Return [x, y] of the center of cell containing provided text 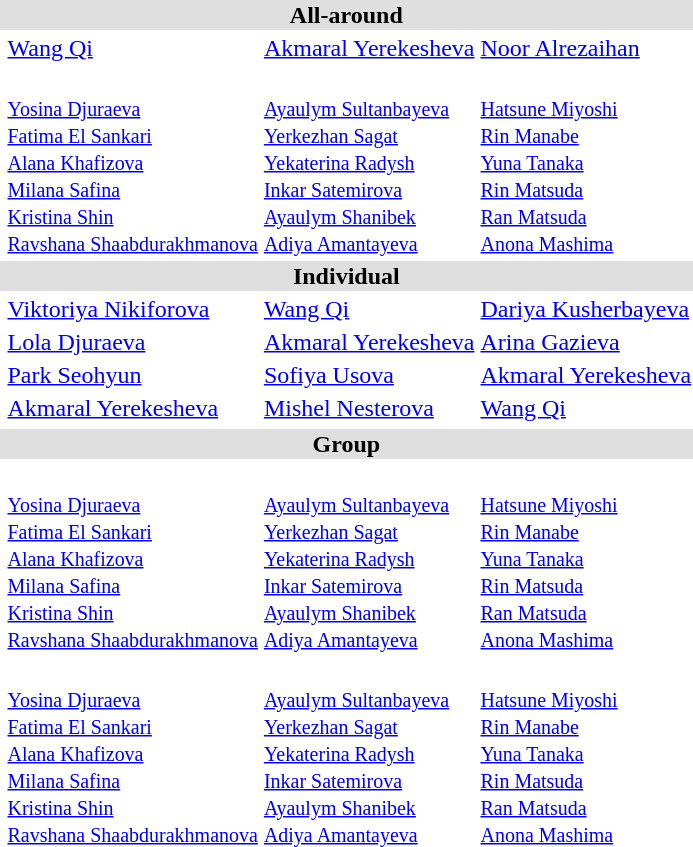
Group [346, 444]
All-around [346, 15]
Park Seohyun [132, 375]
Sofiya Usova [369, 375]
Lola Djuraeva [132, 342]
Arina Gazieva [586, 342]
Noor Alrezaihan [586, 48]
Dariya Kusherbayeva [586, 309]
Mishel Nesterova [369, 408]
Viktoriya Nikiforova [132, 309]
Individual [346, 276]
